Scan for the cell matching the given text and deliver its (x, y) coordinate at center. 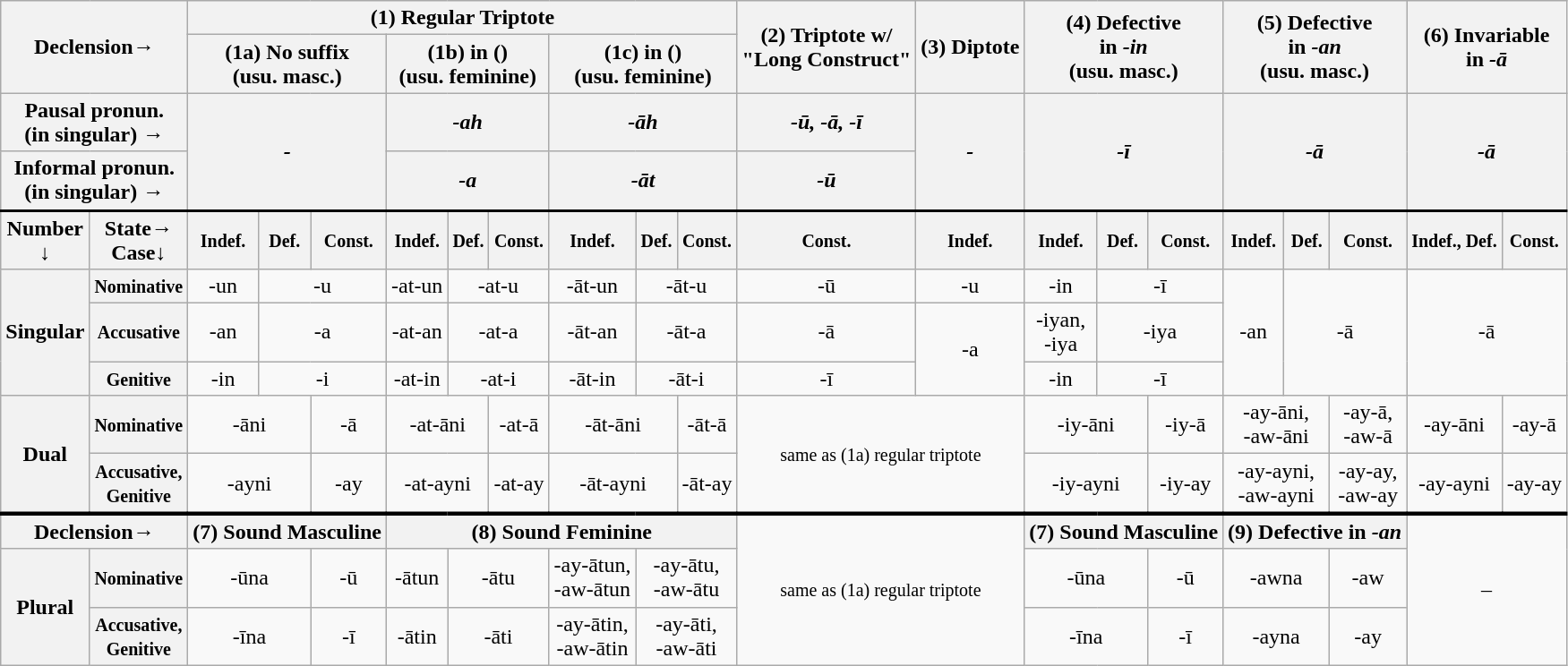
Indef., Def. (1454, 240)
-at-in (417, 379)
-iy-āni (1086, 424)
-at-u (498, 286)
-āt-i (686, 379)
-at-ā (519, 424)
-aw (1368, 578)
-iyan,-iya (1060, 333)
-āt-a (686, 333)
(9) Defective in -an (1315, 531)
Plural (45, 607)
-ay-ay, -aw-ay (1368, 483)
Number↓ (45, 240)
Accusative (139, 333)
-at-ay (519, 483)
-at-āni (438, 424)
-ay-ā (1534, 424)
(6) Invariable in -ā (1487, 47)
– (1487, 589)
-ayni (249, 483)
(3) Diptote (971, 47)
-un (224, 286)
-iy-ā (1186, 424)
-at-an (417, 333)
-iya (1160, 333)
(1a) No suffix(usu. masc.) (287, 64)
(5) Defective in -an(usu. masc.) (1315, 47)
-āt-in (593, 379)
-at-i (498, 379)
-at-un (417, 286)
-ātin (417, 636)
-āt-āni (613, 424)
-awna (1277, 578)
-i (322, 379)
-ay-ā, -aw-ā (1368, 424)
-ah (467, 122)
-āt-ā (707, 424)
-ay-ātin, -aw-ātin (593, 636)
-ātun (417, 578)
-ay-ayni, -aw-ayni (1277, 483)
-āni (249, 424)
-ātu (498, 578)
-āt-ay (707, 483)
-āt-an (593, 333)
(1) Regular Triptote (462, 18)
-āh (643, 122)
Dual (45, 455)
(2) Triptote w/"Long Construct" (827, 47)
-ay-ay (1534, 483)
-iy-ayni (1086, 483)
(1b) in ()(usu. feminine) (467, 64)
-ay-ayni (1454, 483)
-at-ayni (438, 483)
-ay-ātun, -aw-ātun (593, 578)
-iy-ay (1186, 483)
-at-a (498, 333)
-ay-āti, -aw-āti (686, 636)
-ay-ātu, -aw-ātu (686, 578)
-āt-u (686, 286)
(4) Defective in -in(usu. masc.) (1124, 47)
State→Case↓ (139, 240)
Pausal pronun. (in singular) → (95, 122)
-ū, -ā, -ī (827, 122)
-āt-ayni (613, 483)
Informal pronun. (in singular) → (95, 181)
-ay-āni, -aw-āni (1277, 424)
(8) Sound Feminine (562, 531)
-ayna (1277, 636)
-ay-āni (1454, 424)
-āt (643, 181)
(1c) in ()(usu. feminine) (643, 64)
-āti (498, 636)
Singular (45, 333)
-āt-un (593, 286)
Genitive (139, 379)
